Extract the (X, Y) coordinate from the center of the cell holding the provided text.  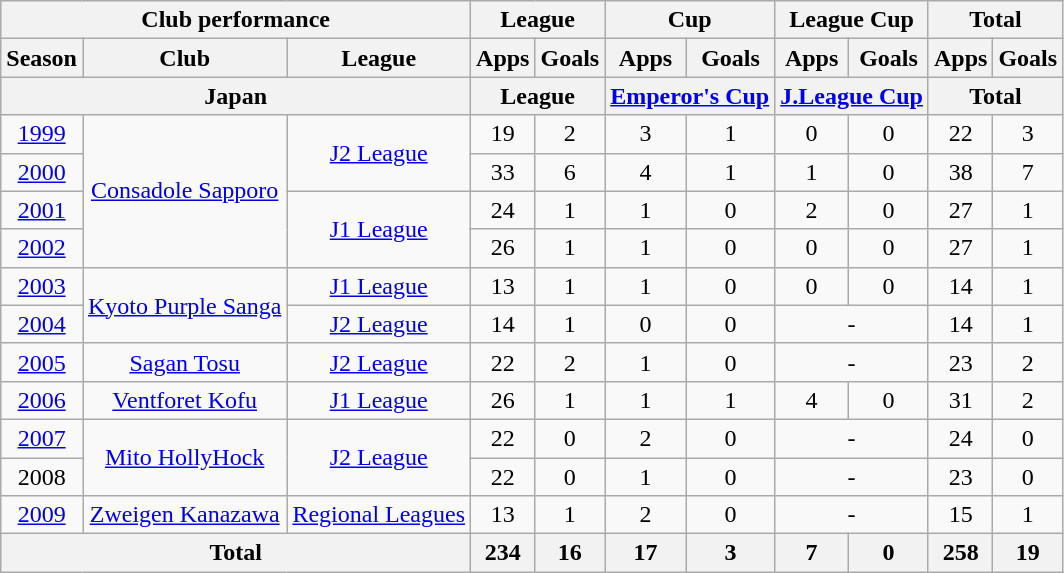
15 (960, 515)
Season (42, 58)
League Cup (852, 20)
2006 (42, 400)
2005 (42, 362)
17 (646, 553)
31 (960, 400)
Club (184, 58)
Japan (236, 96)
Consadole Sapporo (184, 191)
2003 (42, 286)
33 (503, 172)
J.League Cup (852, 96)
2000 (42, 172)
234 (503, 553)
Kyoto Purple Sanga (184, 305)
Sagan Tosu (184, 362)
2002 (42, 248)
Cup (690, 20)
16 (570, 553)
258 (960, 553)
2004 (42, 324)
Zweigen Kanazawa (184, 515)
Mito HollyHock (184, 457)
2008 (42, 477)
2001 (42, 210)
Ventforet Kofu (184, 400)
2007 (42, 438)
38 (960, 172)
Regional Leagues (379, 515)
6 (570, 172)
Club performance (236, 20)
Emperor's Cup (690, 96)
2009 (42, 515)
1999 (42, 134)
